Extract the (x, y) coordinate from the center of the cell holding the provided text.  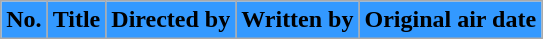
Title (76, 20)
Directed by (171, 20)
Written by (298, 20)
Original air date (450, 20)
No. (24, 20)
